Identify which cell holds the provided text, then report its (X, Y) central coordinate. 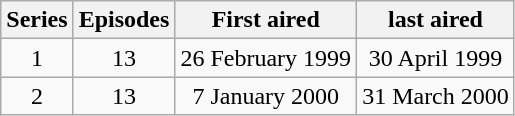
7 January 2000 (266, 96)
1 (37, 58)
First aired (266, 20)
last aired (436, 20)
2 (37, 96)
Series (37, 20)
Episodes (124, 20)
26 February 1999 (266, 58)
30 April 1999 (436, 58)
31 March 2000 (436, 96)
